Determine the [x, y] coordinate at the center of the cell enclosing the given text.  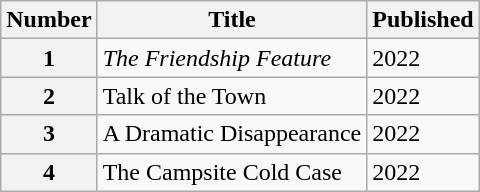
The Campsite Cold Case [232, 172]
The Friendship Feature [232, 58]
Published [423, 20]
Talk of the Town [232, 96]
1 [49, 58]
2 [49, 96]
A Dramatic Disappearance [232, 134]
4 [49, 172]
3 [49, 134]
Number [49, 20]
Title [232, 20]
